For the text-containing cell, return its midpoint in (x, y) coordinate format. 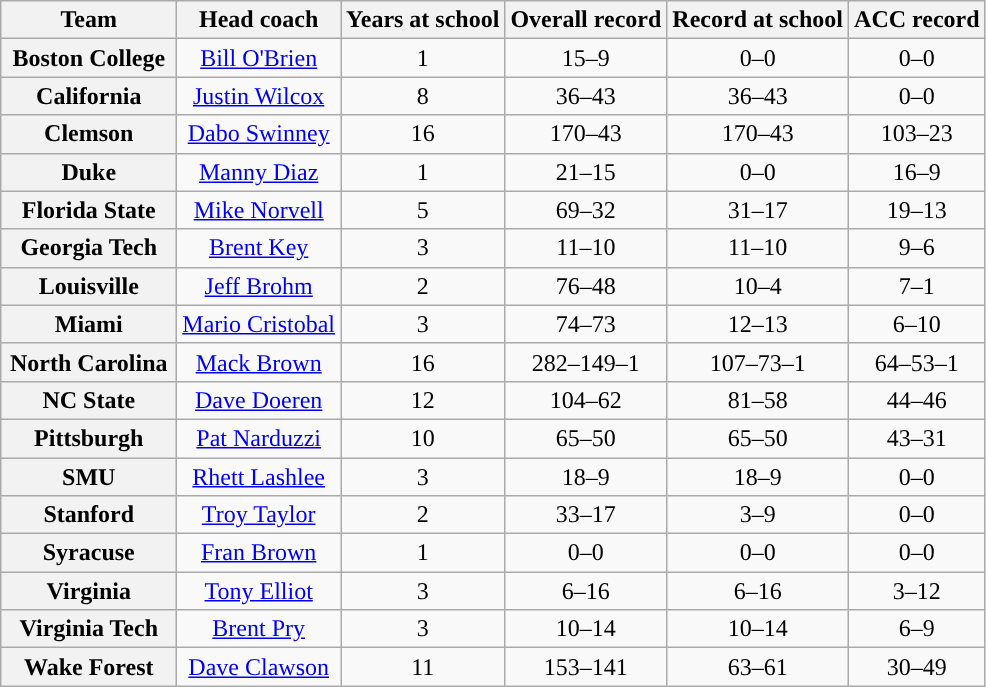
Dave Doeren (259, 400)
10 (423, 438)
Mario Cristobal (259, 324)
NC State (89, 400)
Pat Narduzzi (259, 438)
9–6 (918, 248)
103–23 (918, 134)
Pittsburgh (89, 438)
7–1 (918, 286)
Syracuse (89, 553)
Troy Taylor (259, 515)
8 (423, 96)
Overall record (586, 20)
North Carolina (89, 362)
11 (423, 667)
6–10 (918, 324)
12–13 (758, 324)
44–46 (918, 400)
Virginia (89, 591)
Jeff Brohm (259, 286)
Wake Forest (89, 667)
43–31 (918, 438)
Brent Pry (259, 629)
Team (89, 20)
Duke (89, 172)
Bill O'Brien (259, 58)
282–149–1 (586, 362)
Miami (89, 324)
104–62 (586, 400)
12 (423, 400)
Mack Brown (259, 362)
3–9 (758, 515)
153–141 (586, 667)
Years at school (423, 20)
15–9 (586, 58)
Dabo Swinney (259, 134)
64–53–1 (918, 362)
ACC record (918, 20)
Boston College (89, 58)
Rhett Lashlee (259, 477)
Florida State (89, 210)
21–15 (586, 172)
Manny Diaz (259, 172)
Stanford (89, 515)
Louisville (89, 286)
Fran Brown (259, 553)
Justin Wilcox (259, 96)
Mike Norvell (259, 210)
81–58 (758, 400)
Record at school (758, 20)
Georgia Tech (89, 248)
Brent Key (259, 248)
33–17 (586, 515)
30–49 (918, 667)
74–73 (586, 324)
Virginia Tech (89, 629)
Head coach (259, 20)
107–73–1 (758, 362)
6–9 (918, 629)
69–32 (586, 210)
76–48 (586, 286)
63–61 (758, 667)
31–17 (758, 210)
Clemson (89, 134)
Tony Elliot (259, 591)
5 (423, 210)
19–13 (918, 210)
Dave Clawson (259, 667)
California (89, 96)
3–12 (918, 591)
16–9 (918, 172)
10–4 (758, 286)
SMU (89, 477)
